Output the [X, Y] coordinate of the center of the cell containing the given text.  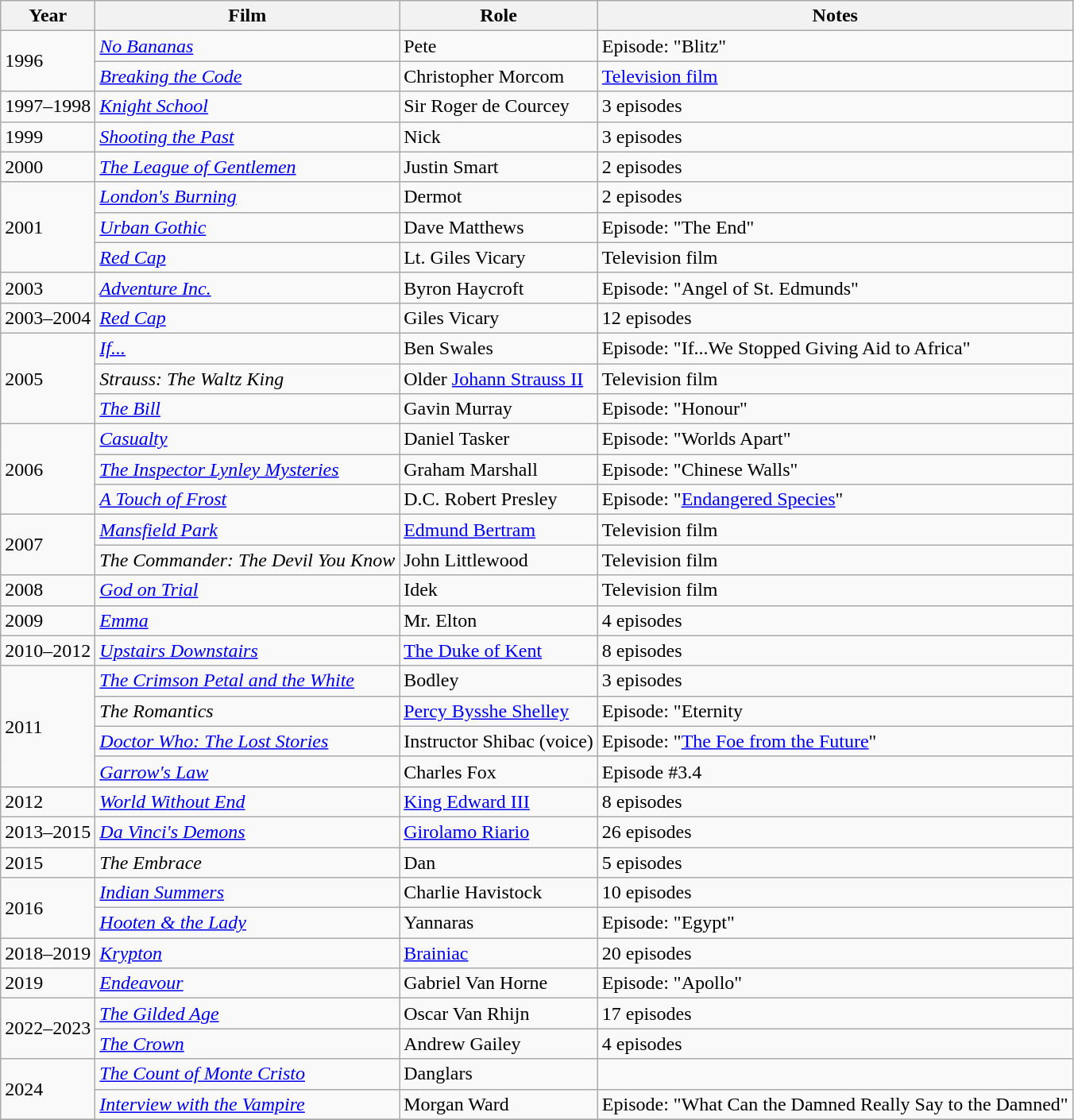
Episode: "Eternity [835, 711]
A Touch of Frost [248, 500]
Upstairs Downstairs [248, 651]
The Crown [248, 1044]
Episode: "The End" [835, 227]
2022–2023 [48, 1029]
Knight School [248, 106]
Mansfield Park [248, 530]
The Embrace [248, 862]
John Littlewood [499, 560]
King Edward III [499, 801]
10 episodes [835, 893]
Yannaras [499, 923]
12 episodes [835, 318]
Garrow's Law [248, 771]
Dermot [499, 197]
Indian Summers [248, 893]
Krypton [248, 953]
2012 [48, 801]
The Crimson Petal and the White [248, 681]
The Duke of Kent [499, 651]
God on Trial [248, 590]
The Inspector Lynley Mysteries [248, 469]
2001 [48, 227]
Graham Marshall [499, 469]
The Count of Monte Cristo [248, 1074]
Da Vinci's Demons [248, 832]
Episode: "Worlds Apart" [835, 439]
Gavin Murray [499, 409]
Episode: "Apollo" [835, 983]
Casualty [248, 439]
2019 [48, 983]
Sir Roger de Courcey [499, 106]
2008 [48, 590]
Shooting the Past [248, 137]
Emma [248, 620]
Episode: "Angel of St. Edmunds" [835, 288]
Brainiac [499, 953]
2005 [48, 378]
Dan [499, 862]
Hooten & the Lady [248, 923]
Oscar Van Rhijn [499, 1014]
Andrew Gailey [499, 1044]
2013–2015 [48, 832]
Episode: "Chinese Walls" [835, 469]
Percy Bysshe Shelley [499, 711]
The Romantics [248, 711]
2009 [48, 620]
Justin Smart [499, 167]
2006 [48, 469]
2000 [48, 167]
Episode #3.4 [835, 771]
5 episodes [835, 862]
Mr. Elton [499, 620]
Morgan Ward [499, 1104]
Gabriel Van Horne [499, 983]
Episode: "Honour" [835, 409]
2018–2019 [48, 953]
Lt. Giles Vicary [499, 257]
Episode: "Blitz" [835, 46]
Episode: "Egypt" [835, 923]
20 episodes [835, 953]
2011 [48, 726]
Dave Matthews [499, 227]
If... [248, 348]
Charles Fox [499, 771]
London's Burning [248, 197]
Giles Vicary [499, 318]
No Bananas [248, 46]
The Gilded Age [248, 1014]
The Bill [248, 409]
Byron Haycroft [499, 288]
Nick [499, 137]
Role [499, 16]
2007 [48, 545]
Daniel Tasker [499, 439]
Danglars [499, 1074]
Episode: "If...We Stopped Giving Aid to Africa" [835, 348]
Ben Swales [499, 348]
Notes [835, 16]
Older Johann Strauss II [499, 379]
Film [248, 16]
Episode: "Endangered Species" [835, 500]
2010–2012 [48, 651]
1999 [48, 137]
26 episodes [835, 832]
Instructor Shibac (voice) [499, 741]
Doctor Who: The Lost Stories [248, 741]
2024 [48, 1089]
D.C. Robert Presley [499, 500]
Edmund Bertram [499, 530]
1996 [48, 61]
Girolamo Riario [499, 832]
Urban Gothic [248, 227]
Interview with the Vampire [248, 1104]
Idek [499, 590]
Episode: "What Can the Damned Really Say to the Damned" [835, 1104]
Adventure Inc. [248, 288]
Christopher Morcom [499, 76]
2015 [48, 862]
The League of Gentlemen [248, 167]
Breaking the Code [248, 76]
2003 [48, 288]
Episode: "The Foe from the Future" [835, 741]
2003–2004 [48, 318]
Bodley [499, 681]
Endeavour [248, 983]
Charlie Havistock [499, 893]
Pete [499, 46]
World Without End [248, 801]
Year [48, 16]
Strauss: The Waltz King [248, 379]
2016 [48, 908]
1997–1998 [48, 106]
17 episodes [835, 1014]
The Commander: The Devil You Know [248, 560]
